Find where the given text appears and provide that cell's center as [x, y] coordinate. 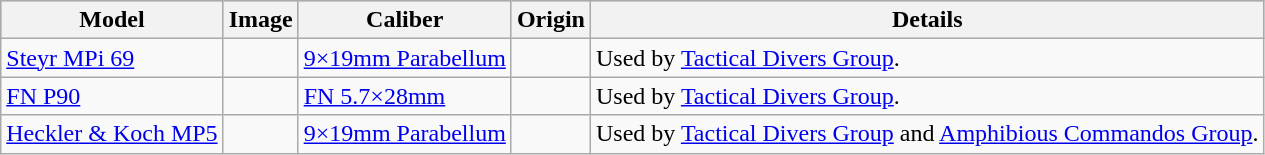
Steyr MPi 69 [112, 58]
Heckler & Koch MP5 [112, 134]
Model [112, 20]
Used by Tactical Divers Group and Amphibious Commandos Group. [927, 134]
Image [260, 20]
Details [927, 20]
Caliber [404, 20]
Origin [550, 20]
FN 5.7×28mm [404, 96]
FN P90 [112, 96]
